Search for the cell housing the specified text and yield its (X, Y) center coordinate. 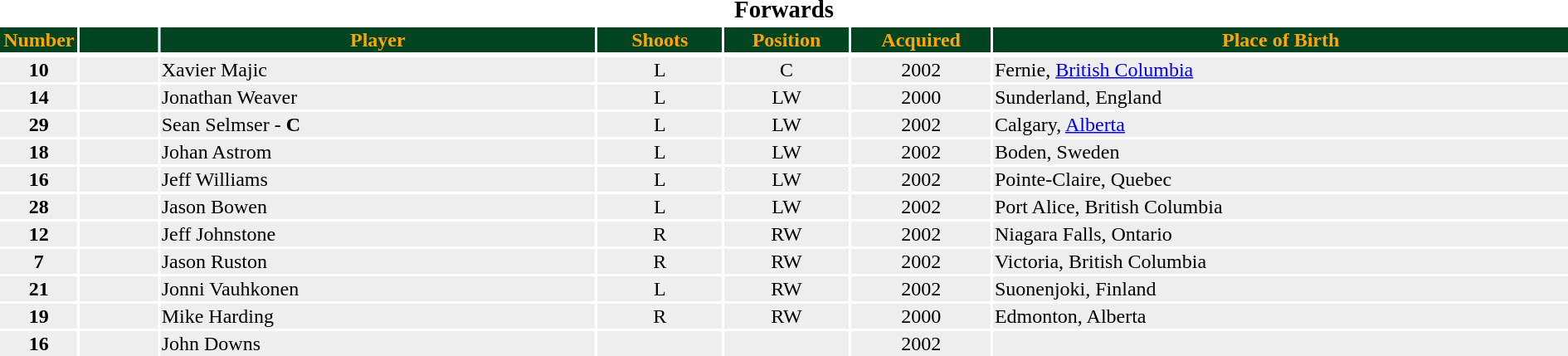
Number (39, 40)
Jason Ruston (377, 261)
Boden, Sweden (1281, 152)
Port Alice, British Columbia (1281, 207)
Jonni Vauhkonen (377, 289)
Jason Bowen (377, 207)
Jonathan Weaver (377, 97)
Jeff Williams (377, 179)
Calgary, Alberta (1281, 124)
29 (39, 124)
28 (39, 207)
Johan Astrom (377, 152)
21 (39, 289)
C (786, 70)
Xavier Majic (377, 70)
Player (377, 40)
14 (39, 97)
Shoots (660, 40)
Suonenjoki, Finland (1281, 289)
18 (39, 152)
10 (39, 70)
7 (39, 261)
Sunderland, England (1281, 97)
19 (39, 316)
Position (786, 40)
Place of Birth (1281, 40)
Niagara Falls, Ontario (1281, 234)
12 (39, 234)
Jeff Johnstone (377, 234)
Mike Harding (377, 316)
Acquired (921, 40)
Edmonton, Alberta (1281, 316)
Victoria, British Columbia (1281, 261)
John Downs (377, 344)
Fernie, British Columbia (1281, 70)
Pointe-Claire, Quebec (1281, 179)
Sean Selmser - C (377, 124)
